Search for the cell housing the specified text and yield its (X, Y) center coordinate. 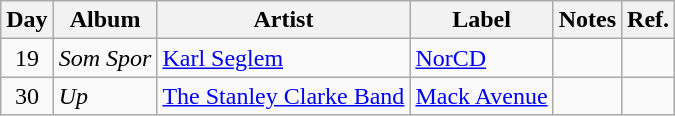
Artist (284, 20)
The Stanley Clarke Band (284, 96)
Karl Seglem (284, 58)
Up (105, 96)
30 (27, 96)
Label (482, 20)
Som Spor (105, 58)
Album (105, 20)
Day (27, 20)
19 (27, 58)
NorCD (482, 58)
Mack Avenue (482, 96)
Notes (587, 20)
Ref. (648, 20)
